For the text-containing cell, return its midpoint in [x, y] coordinate format. 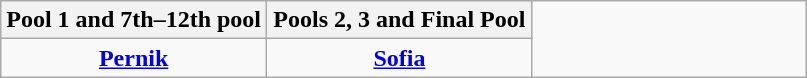
Pool 1 and 7th–12th pool [134, 20]
Pernik [134, 58]
Sofia [400, 58]
Pools 2, 3 and Final Pool [400, 20]
